Locate the cell with the specified text and output its (X, Y) center coordinate. 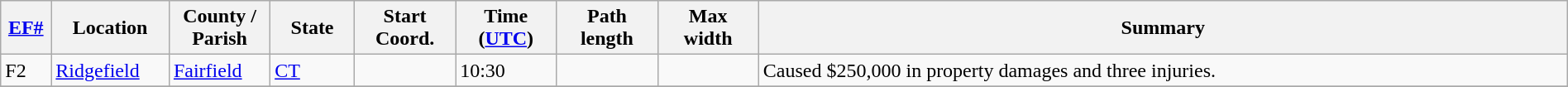
Max width (708, 28)
Caused $250,000 in property damages and three injuries. (1163, 70)
10:30 (506, 70)
EF# (26, 28)
F2 (26, 70)
Fairfield (219, 70)
CT (313, 70)
Ridgefield (111, 70)
Time (UTC) (506, 28)
Start Coord. (404, 28)
Summary (1163, 28)
Path length (607, 28)
State (313, 28)
Location (111, 28)
County / Parish (219, 28)
